Detect which cell encompasses the target text, then output its (x, y) center coordinate. 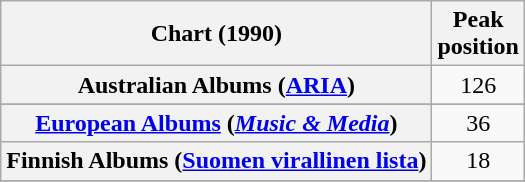
36 (478, 123)
Finnish Albums (Suomen virallinen lista) (216, 161)
Australian Albums (ARIA) (216, 85)
126 (478, 85)
Peakposition (478, 34)
European Albums (Music & Media) (216, 123)
18 (478, 161)
Chart (1990) (216, 34)
